Pinpoint the cell where the given text exists, returning its [X, Y] midpoint coordinate. 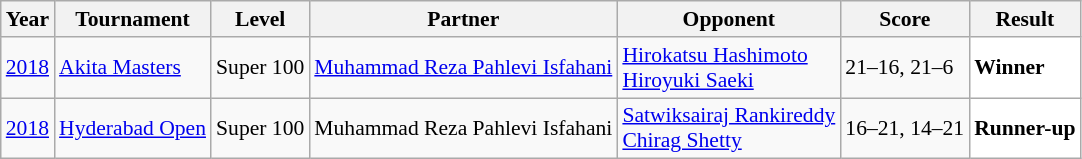
Hyderabad Open [132, 128]
Partner [463, 19]
Tournament [132, 19]
Level [260, 19]
Hirokatsu Hashimoto Hiroyuki Saeki [728, 68]
Akita Masters [132, 68]
16–21, 14–21 [904, 128]
Opponent [728, 19]
Score [904, 19]
Satwiksairaj Rankireddy Chirag Shetty [728, 128]
Runner-up [1024, 128]
Result [1024, 19]
Winner [1024, 68]
21–16, 21–6 [904, 68]
Year [28, 19]
